Detect which cell encompasses the target text, then output its [X, Y] center coordinate. 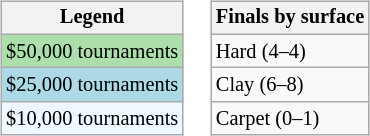
Hard (4–4) [290, 51]
$50,000 tournaments [92, 51]
Carpet (0–1) [290, 119]
Clay (6–8) [290, 85]
$25,000 tournaments [92, 85]
Finals by surface [290, 18]
$10,000 tournaments [92, 119]
Legend [92, 18]
